Return the (X, Y) coordinate for the center point of the cell that contains the specified text.  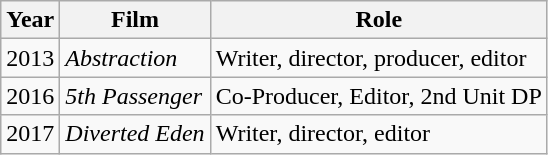
2013 (30, 58)
Year (30, 20)
Writer, director, producer, editor (378, 58)
2017 (30, 134)
Diverted Eden (135, 134)
Writer, director, editor (378, 134)
Co-Producer, Editor, 2nd Unit DP (378, 96)
2016 (30, 96)
Abstraction (135, 58)
5th Passenger (135, 96)
Film (135, 20)
Role (378, 20)
